For the text-containing cell, return its midpoint in (X, Y) coordinate format. 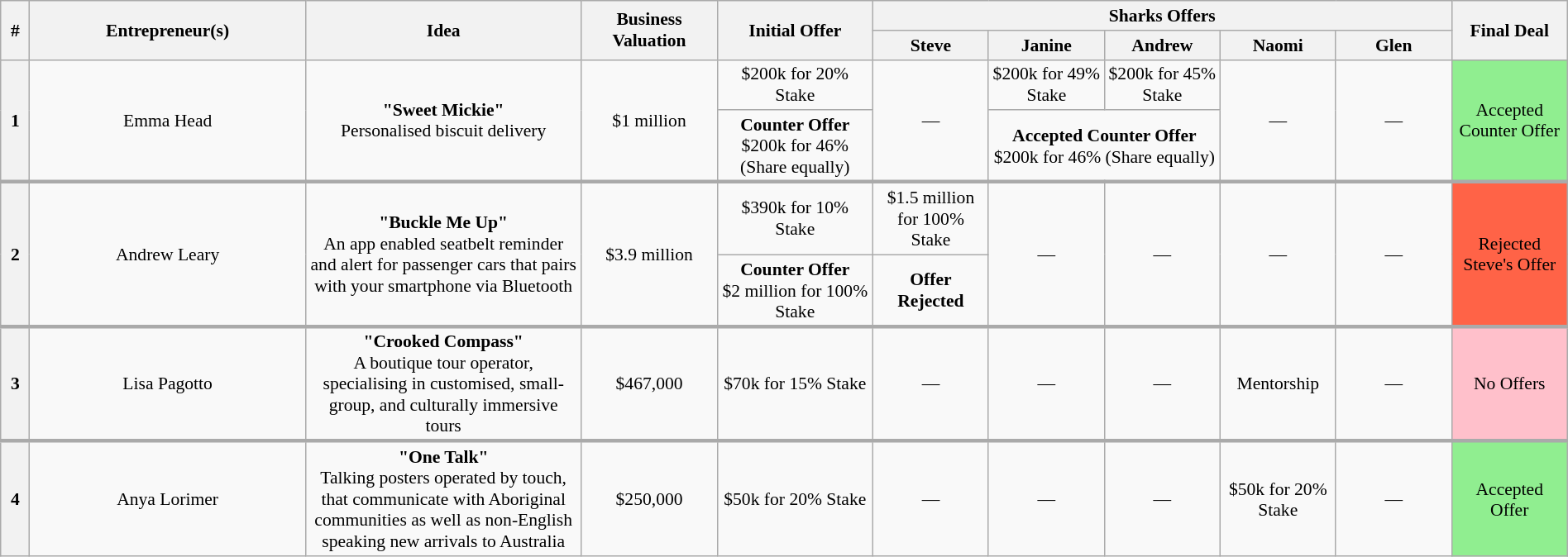
Andrew (1162, 45)
"Buckle Me Up" An app enabled seatbelt reminder and alert for passenger cars that pairs with your smartphone via Bluetooth (443, 255)
Lisa Pagotto (168, 383)
"Sweet Mickie" Personalised biscuit delivery (443, 121)
Accepted Counter Offer (1509, 121)
$1 million (649, 121)
# (15, 30)
$1.5 million for 100% Stake (930, 218)
No Offers (1509, 383)
$200k for 45% Stake (1162, 84)
"One Talk" Talking posters operated by touch, that communicate with Aboriginal communities as well as non-English speaking new arrivals to Australia (443, 499)
Steve (930, 45)
Offer Rejected (930, 291)
Naomi (1278, 45)
Andrew Leary (168, 255)
2 (15, 255)
Entrepreneur(s) (168, 30)
$200k for 20% Stake (795, 84)
Business Valuation (649, 30)
Emma Head (168, 121)
Janine (1046, 45)
$200k for 49% Stake (1046, 84)
Sharks Offers (1162, 16)
Accepted Offer (1509, 499)
3 (15, 383)
1 (15, 121)
Initial Offer (795, 30)
Final Deal (1509, 30)
$250,000 (649, 499)
4 (15, 499)
Anya Lorimer (168, 499)
$3.9 million (649, 255)
Counter Offer $2 million for 100% Stake (795, 291)
Mentorship (1278, 383)
$467,000 (649, 383)
Idea (443, 30)
Accepted Counter Offer $200k for 46% (Share equally) (1104, 147)
Glen (1394, 45)
Rejected Steve's Offer (1509, 255)
$390k for 10% Stake (795, 218)
Counter Offer $200k for 46% (Share equally) (795, 147)
$70k for 15% Stake (795, 383)
"Crooked Compass" A boutique tour operator, specialising in customised, small-group, and culturally immersive tours (443, 383)
